Scan for the cell matching the given text and deliver its [x, y] coordinate at center. 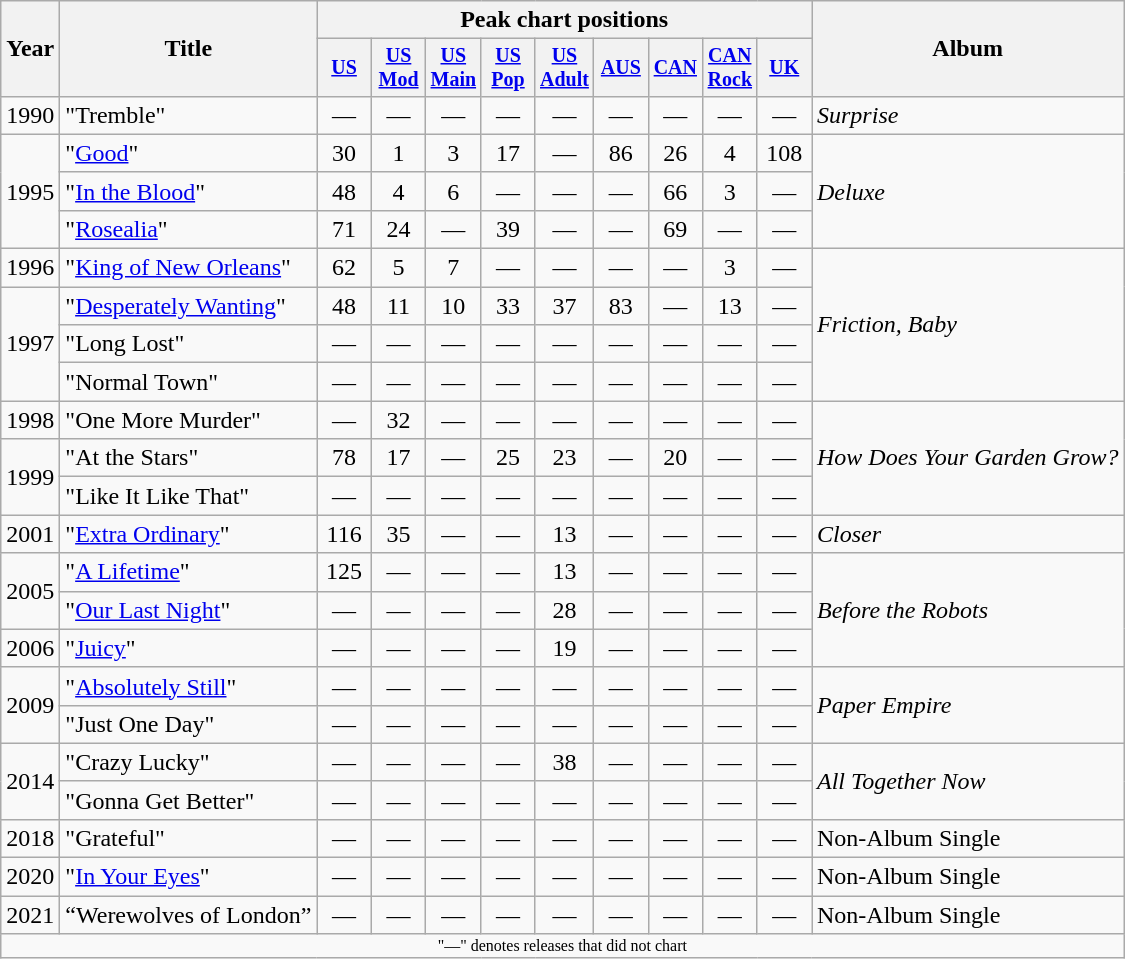
23 [564, 458]
6 [454, 191]
"Rosealia" [188, 229]
2020 [30, 877]
How Does Your Garden Grow? [968, 458]
"Crazy Lucky" [188, 762]
7 [454, 268]
CAN [675, 68]
"Absolutely Still" [188, 686]
1997 [30, 344]
125 [344, 572]
US Mod [398, 68]
62 [344, 268]
"Gonna Get Better" [188, 800]
"At the Stars" [188, 458]
38 [564, 762]
39 [508, 229]
"King of New Orleans" [188, 268]
25 [508, 458]
1995 [30, 191]
"Like It Like That" [188, 496]
11 [398, 306]
19 [564, 648]
US Main [454, 68]
2021 [30, 915]
20 [675, 458]
78 [344, 458]
"A Lifetime" [188, 572]
2001 [30, 534]
"Normal Town" [188, 382]
69 [675, 229]
Friction, Baby [968, 325]
108 [784, 153]
Album [968, 49]
"—" denotes releases that did not chart [562, 946]
1996 [30, 268]
2005 [30, 591]
"Good" [188, 153]
US Adult [564, 68]
37 [564, 306]
Surprise [968, 115]
Peak chart positions [564, 20]
26 [675, 153]
116 [344, 534]
"Just One Day" [188, 724]
83 [621, 306]
28 [564, 610]
"In Your Eyes" [188, 877]
2018 [30, 838]
CANRock [730, 68]
86 [621, 153]
1 [398, 153]
35 [398, 534]
"In the Blood" [188, 191]
5 [398, 268]
Closer [968, 534]
33 [508, 306]
Before the Robots [968, 610]
Title [188, 49]
1998 [30, 420]
1999 [30, 477]
2009 [30, 705]
24 [398, 229]
"Our Last Night" [188, 610]
AUS [621, 68]
30 [344, 153]
66 [675, 191]
Paper Empire [968, 705]
US Pop [508, 68]
“Werewolves of London” [188, 915]
"Desperately Wanting" [188, 306]
All Together Now [968, 781]
1990 [30, 115]
Year [30, 49]
"Tremble" [188, 115]
US [344, 68]
UK [784, 68]
"Long Lost" [188, 344]
Deluxe [968, 191]
71 [344, 229]
"One More Murder" [188, 420]
"Extra Ordinary" [188, 534]
2006 [30, 648]
"Grateful" [188, 838]
10 [454, 306]
"Juicy" [188, 648]
32 [398, 420]
2014 [30, 781]
